Search for the cell housing the specified text and yield its [X, Y] center coordinate. 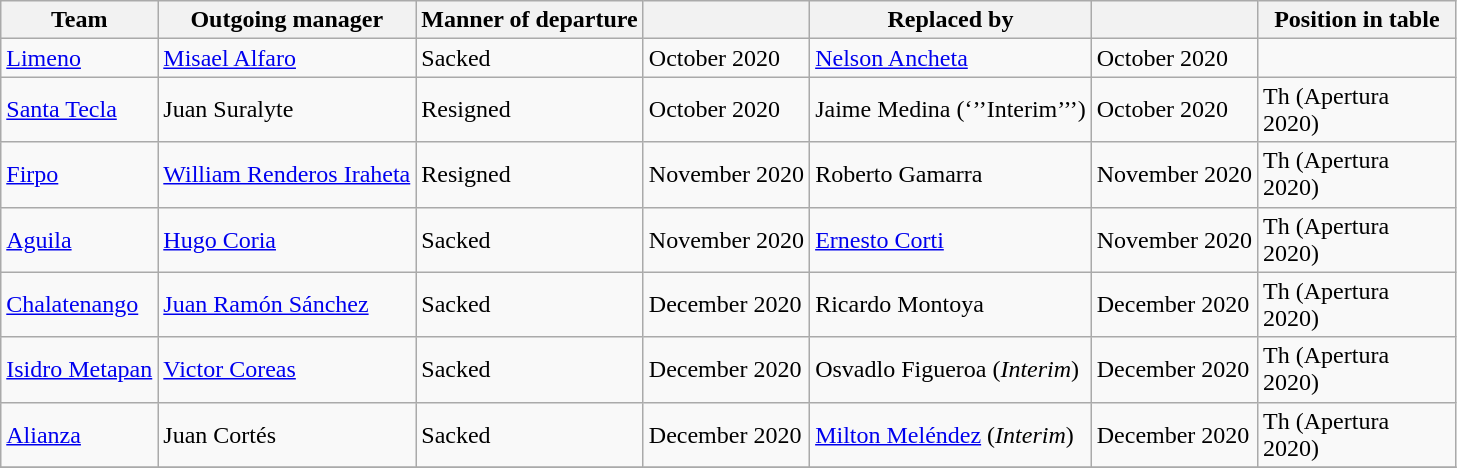
Replaced by [951, 20]
Osvadlo Figueroa (Interim) [951, 370]
Misael Alfaro [287, 58]
Firpo [80, 174]
Limeno [80, 58]
Ernesto Corti [951, 240]
Ricardo Montoya [951, 304]
Manner of departure [530, 20]
Juan Suralyte [287, 110]
Santa Tecla [80, 110]
Juan Cortés [287, 434]
Outgoing manager [287, 20]
Nelson Ancheta [951, 58]
Isidro Metapan [80, 370]
Milton Meléndez (Interim) [951, 434]
Aguila [80, 240]
William Renderos Iraheta [287, 174]
Hugo Coria [287, 240]
Victor Coreas [287, 370]
Alianza [80, 434]
Juan Ramón Sánchez [287, 304]
Chalatenango [80, 304]
Jaime Medina (‘’’Interim’’’) [951, 110]
Team [80, 20]
Position in table [1358, 20]
Roberto Gamarra [951, 174]
